Search for the cell housing the specified text and yield its [X, Y] center coordinate. 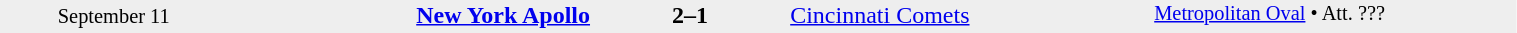
September 11 [114, 16]
Cincinnati Comets [971, 15]
Metropolitan Oval • Att. ??? [1335, 16]
2–1 [690, 15]
New York Apollo [410, 15]
